Determine the [x, y] coordinate at the center of the cell enclosing the given text.  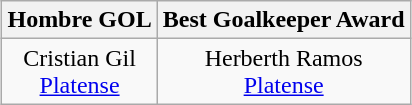
Cristian Gil Platense [80, 72]
Hombre GOL [80, 20]
Herberth Ramos Platense [284, 72]
Best Goalkeeper Award [284, 20]
